Provide the (x, y) coordinate of the cell's center where the given text is located.  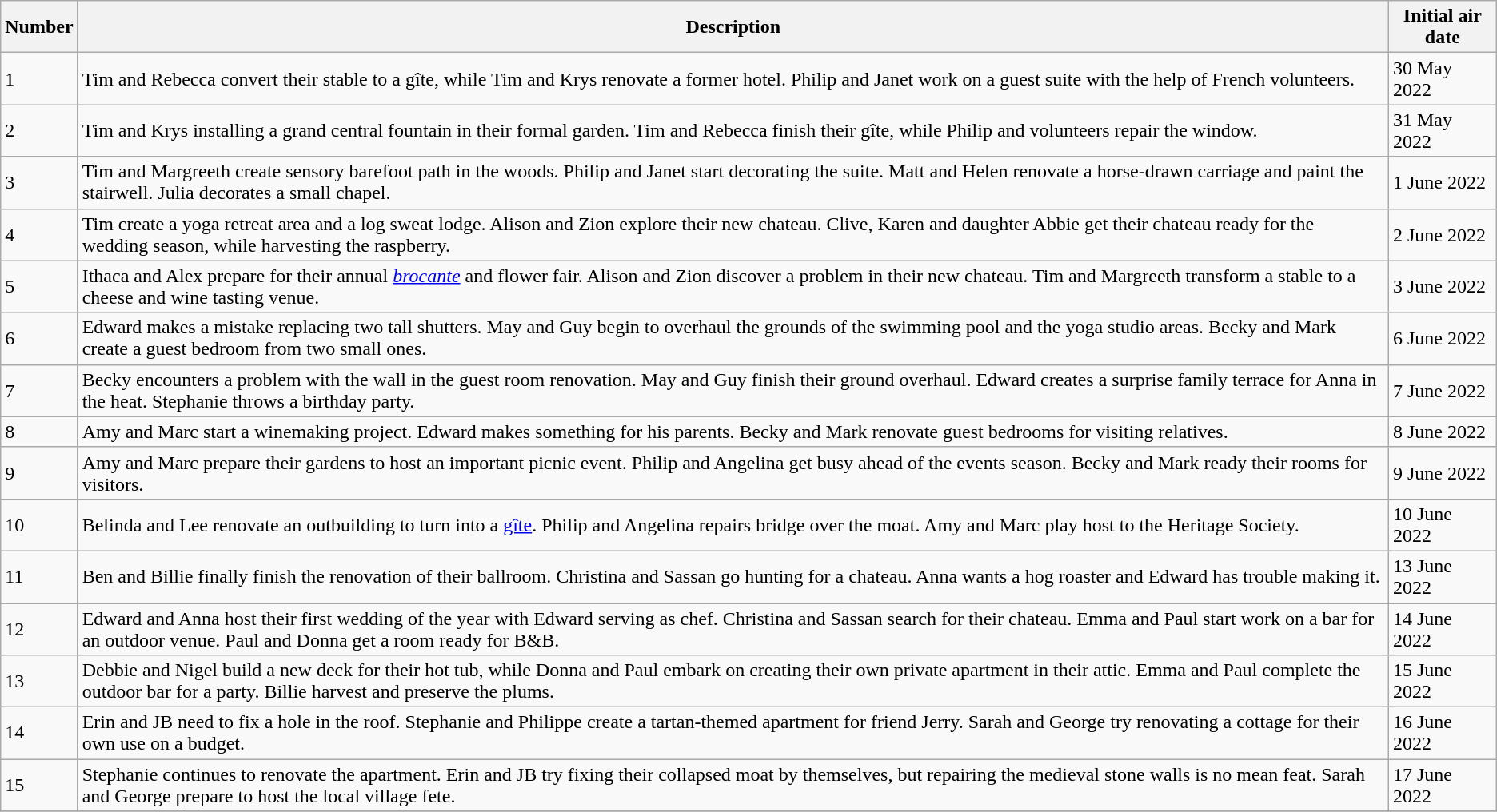
Description (733, 27)
6 June 2022 (1443, 339)
4 (39, 235)
10 June 2022 (1443, 524)
14 June 2022 (1443, 628)
30 May 2022 (1443, 78)
9 June 2022 (1443, 473)
11 (39, 577)
8 (39, 432)
3 (39, 182)
Number (39, 27)
1 June 2022 (1443, 182)
9 (39, 473)
3 June 2022 (1443, 286)
Amy and Marc start a winemaking project. Edward makes something for his parents. Becky and Mark renovate guest bedrooms for visiting relatives. (733, 432)
1 (39, 78)
6 (39, 339)
13 (39, 681)
12 (39, 628)
31 May 2022 (1443, 131)
17 June 2022 (1443, 785)
15 June 2022 (1443, 681)
15 (39, 785)
10 (39, 524)
16 June 2022 (1443, 734)
8 June 2022 (1443, 432)
7 June 2022 (1443, 390)
7 (39, 390)
5 (39, 286)
2 June 2022 (1443, 235)
13 June 2022 (1443, 577)
2 (39, 131)
14 (39, 734)
Initial air date (1443, 27)
